Output the [X, Y] coordinate of the center of the cell containing the given text.  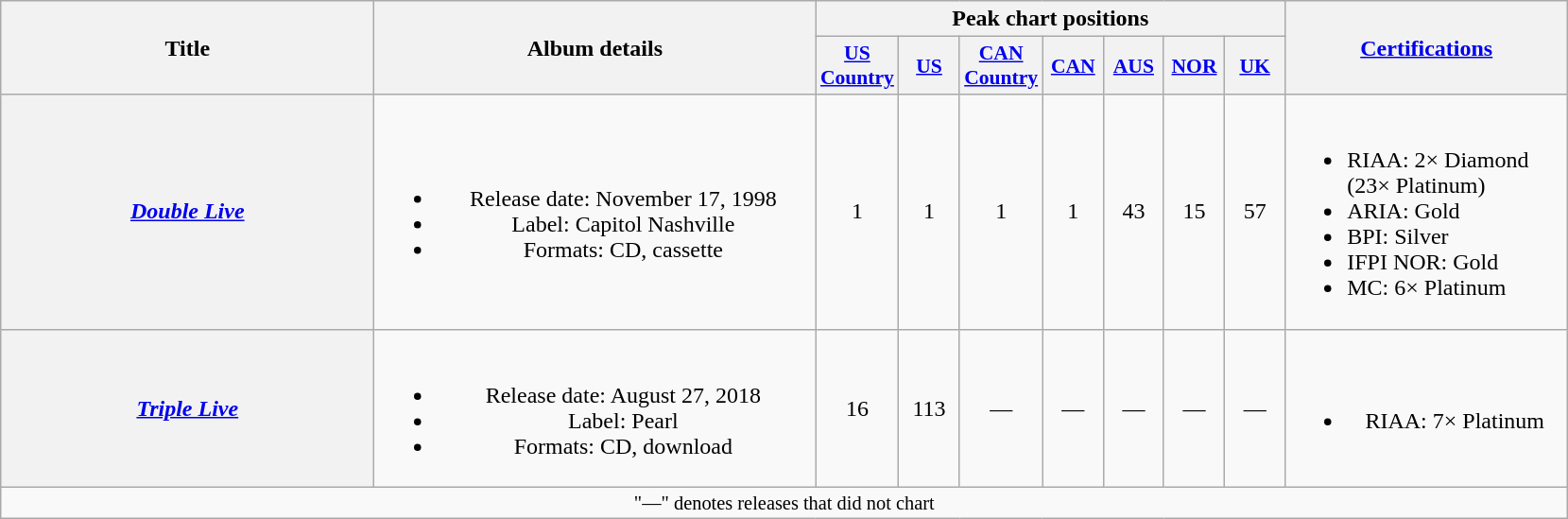
Title [187, 47]
CAN Country [1001, 66]
Triple Live [187, 408]
Album details [595, 47]
Release date: November 17, 1998Label: Capitol NashvilleFormats: CD, cassette [595, 212]
US [929, 66]
Double Live [187, 212]
AUS [1133, 66]
RIAA: 7× Platinum [1427, 408]
CAN [1073, 66]
15 [1194, 212]
"—" denotes releases that did not chart [784, 503]
Peak chart positions [1051, 19]
NOR [1194, 66]
RIAA: 2× Diamond (23× Platinum)ARIA: GoldBPI: SilverIFPI NOR: GoldMC: 6× Platinum [1427, 212]
16 [857, 408]
57 [1255, 212]
US Country [857, 66]
113 [929, 408]
43 [1133, 212]
UK [1255, 66]
Release date: August 27, 2018Label: PearlFormats: CD, download [595, 408]
Certifications [1427, 47]
